Capture the cell that displays the provided text and extract its [x, y] central coordinate. 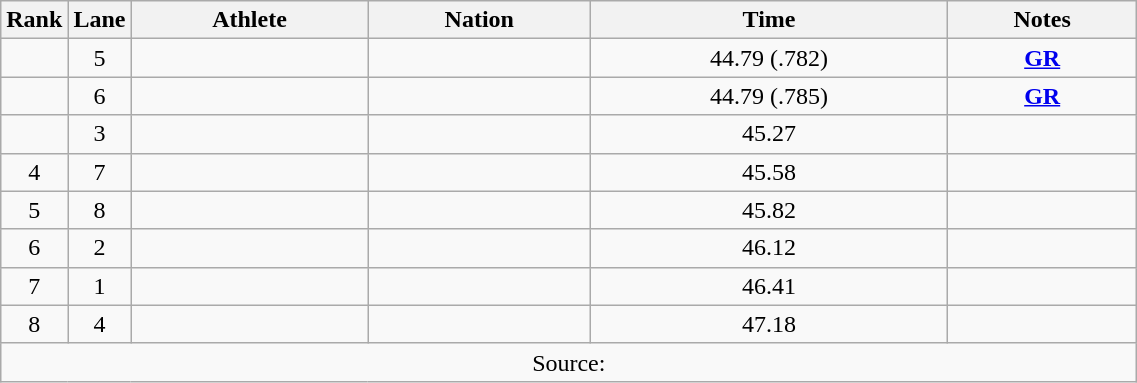
Athlete [250, 20]
47.18 [770, 324]
3 [100, 134]
44.79 (.785) [770, 96]
Rank [34, 20]
45.27 [770, 134]
Source: [569, 362]
45.58 [770, 172]
2 [100, 248]
Nation [479, 20]
46.12 [770, 248]
Time [770, 20]
Lane [100, 20]
44.79 (.782) [770, 58]
46.41 [770, 286]
1 [100, 286]
45.82 [770, 210]
Notes [1042, 20]
